Identify which cell holds the provided text, then report its [X, Y] central coordinate. 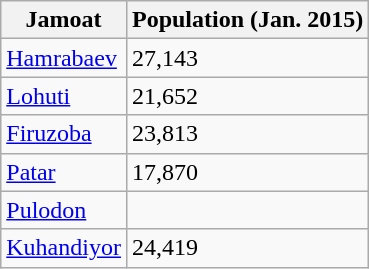
Jamoat [64, 20]
Kuhandiyor [64, 248]
Pulodon [64, 210]
17,870 [247, 172]
23,813 [247, 134]
Patar [64, 172]
24,419 [247, 248]
Population (Jan. 2015) [247, 20]
21,652 [247, 96]
Lohuti [64, 96]
Hamrabaev [64, 58]
Firuzoba [64, 134]
27,143 [247, 58]
